Identify which cell holds the provided text, then report its [x, y] central coordinate. 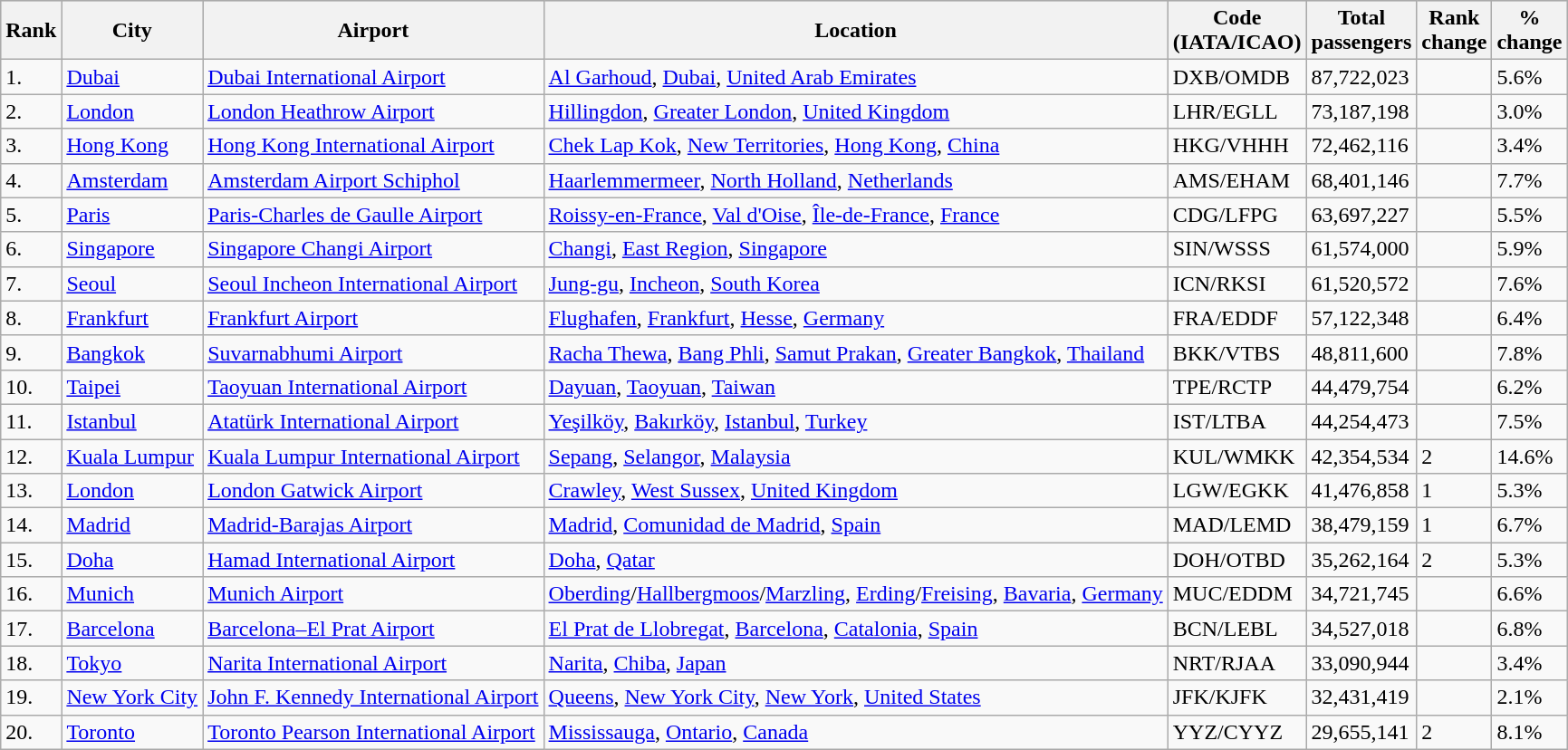
2. [31, 111]
Doha, Qatar [855, 560]
Taoyuan International Airport [373, 387]
New York City [132, 697]
Code(IATA/ICAO) [1237, 31]
5.9% [1529, 249]
HKG/VHHH [1237, 146]
Racha Thewa, Bang Phli, Samut Prakan, Greater Bangkok, Thailand [855, 352]
7.7% [1529, 180]
29,655,141 [1361, 732]
London Heathrow Airport [373, 111]
15. [31, 560]
41,476,858 [1361, 491]
%change [1529, 31]
11. [31, 421]
Barcelona [132, 629]
48,811,600 [1361, 352]
Dubai [132, 77]
Tokyo [132, 663]
18. [31, 663]
YYZ/CYYZ [1237, 732]
6. [31, 249]
7.8% [1529, 352]
38,479,159 [1361, 525]
14.6% [1529, 456]
BKK/VTBS [1237, 352]
Crawley, West Sussex, United Kingdom [855, 491]
Narita International Airport [373, 663]
33,090,944 [1361, 663]
Rank [31, 31]
Sepang, Selangor, Malaysia [855, 456]
Kuala Lumpur International Airport [373, 456]
Suvarnabhumi Airport [373, 352]
Barcelona–El Prat Airport [373, 629]
4. [31, 180]
Mississauga, Ontario, Canada [855, 732]
6.8% [1529, 629]
19. [31, 697]
87,722,023 [1361, 77]
DOH/OTBD [1237, 560]
Roissy-en-France, Val d'Oise, Île-de-France, France [855, 215]
7. [31, 284]
68,401,146 [1361, 180]
34,721,745 [1361, 594]
Yeşilköy, Bakırköy, Istanbul, Turkey [855, 421]
John F. Kennedy International Airport [373, 697]
LHR/EGLL [1237, 111]
City [132, 31]
KUL/WMKK [1237, 456]
3.0% [1529, 111]
63,697,227 [1361, 215]
MUC/EDDM [1237, 594]
Amsterdam [132, 180]
8.1% [1529, 732]
57,122,348 [1361, 318]
Seoul [132, 284]
IST/LTBA [1237, 421]
JFK/KJFK [1237, 697]
3. [31, 146]
5.5% [1529, 215]
Narita, Chiba, Japan [855, 663]
London Gatwick Airport [373, 491]
9. [31, 352]
Hillingdon, Greater London, United Kingdom [855, 111]
CDG/LFPG [1237, 215]
Bangkok [132, 352]
SIN/WSSS [1237, 249]
Jung-gu, Incheon, South Korea [855, 284]
Totalpassengers [1361, 31]
Taipei [132, 387]
61,520,572 [1361, 284]
Queens, New York City, New York, United States [855, 697]
Madrid [132, 525]
Hong Kong International Airport [373, 146]
Al Garhoud, Dubai, United Arab Emirates [855, 77]
34,527,018 [1361, 629]
Location [855, 31]
10. [31, 387]
16. [31, 594]
14. [31, 525]
LGW/EGKK [1237, 491]
6.2% [1529, 387]
Kuala Lumpur [132, 456]
Frankfurt [132, 318]
42,354,534 [1361, 456]
Changi, East Region, Singapore [855, 249]
Madrid-Barajas Airport [373, 525]
2.1% [1529, 697]
44,479,754 [1361, 387]
Toronto Pearson International Airport [373, 732]
Oberding/Hallbergmoos/Marzling, Erding/Freising, Bavaria, Germany [855, 594]
Hamad International Airport [373, 560]
61,574,000 [1361, 249]
6.6% [1529, 594]
BCN/LEBL [1237, 629]
Rankchange [1455, 31]
6.7% [1529, 525]
Dubai International Airport [373, 77]
1. [31, 77]
6.4% [1529, 318]
7.6% [1529, 284]
5. [31, 215]
Doha [132, 560]
Amsterdam Airport Schiphol [373, 180]
Frankfurt Airport [373, 318]
7.5% [1529, 421]
TPE/RCTP [1237, 387]
Flughafen, Frankfurt, Hesse, Germany [855, 318]
20. [31, 732]
5.6% [1529, 77]
Atatürk International Airport [373, 421]
AMS/EHAM [1237, 180]
Munich [132, 594]
Airport [373, 31]
NRT/RJAA [1237, 663]
Toronto [132, 732]
Chek Lap Kok, New Territories, Hong Kong, China [855, 146]
Haarlemmermeer, North Holland, Netherlands [855, 180]
73,187,198 [1361, 111]
El Prat de Llobregat, Barcelona, Catalonia, Spain [855, 629]
MAD/LEMD [1237, 525]
Madrid, Comunidad de Madrid, Spain [855, 525]
Istanbul [132, 421]
Paris-Charles de Gaulle Airport [373, 215]
Munich Airport [373, 594]
Paris [132, 215]
44,254,473 [1361, 421]
Singapore Changi Airport [373, 249]
Dayuan, Taoyuan, Taiwan [855, 387]
ICN/RKSI [1237, 284]
DXB/OMDB [1237, 77]
13. [31, 491]
72,462,116 [1361, 146]
35,262,164 [1361, 560]
Seoul Incheon International Airport [373, 284]
17. [31, 629]
Singapore [132, 249]
12. [31, 456]
32,431,419 [1361, 697]
Hong Kong [132, 146]
FRA/EDDF [1237, 318]
8. [31, 318]
